Locate the cell with the specified text and output its (X, Y) center coordinate. 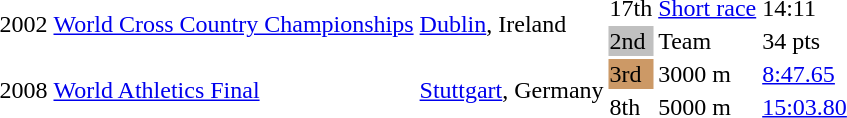
3rd (631, 74)
3000 m (708, 74)
2nd (631, 41)
Team (708, 41)
